Scan for the cell matching the given text and deliver its [X, Y] coordinate at center. 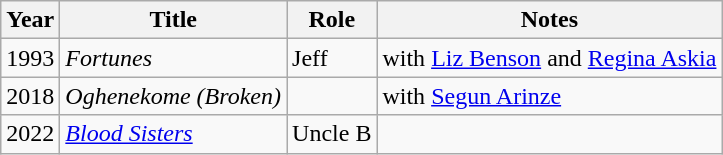
2018 [30, 96]
Jeff [332, 58]
Blood Sisters [174, 134]
Role [332, 20]
Fortunes [174, 58]
Year [30, 20]
Title [174, 20]
with Liz Benson and Regina Askia [550, 58]
with Segun Arinze [550, 96]
1993 [30, 58]
2022 [30, 134]
Notes [550, 20]
Uncle B [332, 134]
Oghenekome (Broken) [174, 96]
